Output the (x, y) coordinate of the center of the cell containing the given text.  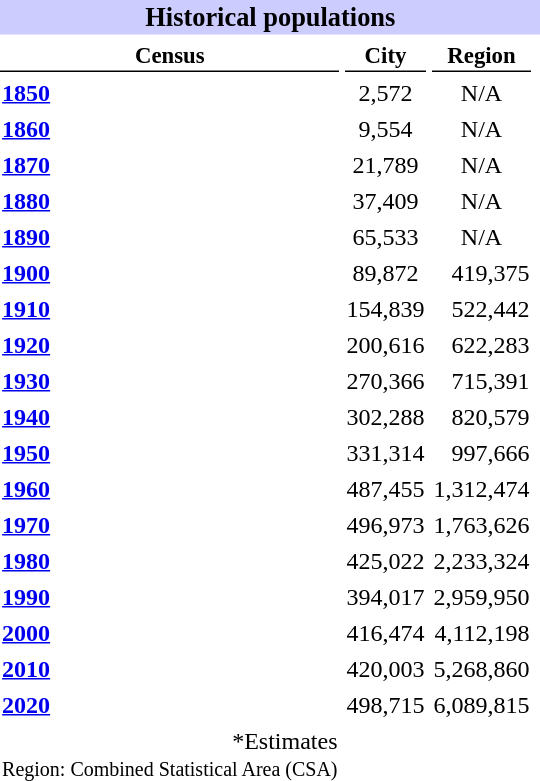
Historical populations (270, 17)
487,455 (386, 489)
820,579 (482, 417)
2010 (170, 669)
394,017 (386, 597)
1,763,626 (482, 525)
21,789 (386, 165)
1950 (170, 453)
1980 (170, 561)
420,003 (386, 669)
4,112,198 (482, 633)
1900 (170, 273)
1990 (170, 597)
154,839 (386, 309)
1890 (170, 237)
1850 (170, 93)
496,973 (386, 525)
5,268,860 (482, 669)
Census (170, 56)
City (386, 56)
498,715 (386, 705)
1920 (170, 345)
Region (482, 56)
1880 (170, 201)
522,442 (482, 309)
419,375 (482, 273)
65,533 (386, 237)
2020 (170, 705)
2,572 (386, 93)
715,391 (482, 381)
1970 (170, 525)
2,959,950 (482, 597)
1860 (170, 129)
89,872 (386, 273)
1870 (170, 165)
1910 (170, 309)
1940 (170, 417)
997,666 (482, 453)
425,022 (386, 561)
1,312,474 (482, 489)
1930 (170, 381)
37,409 (386, 201)
2,233,324 (482, 561)
331,314 (386, 453)
9,554 (386, 129)
200,616 (386, 345)
622,283 (482, 345)
1960 (170, 489)
270,366 (386, 381)
302,288 (386, 417)
416,474 (386, 633)
6,089,815 (482, 705)
2000 (170, 633)
